From the cell containing the given text, extract its center point as (x, y) coordinate. 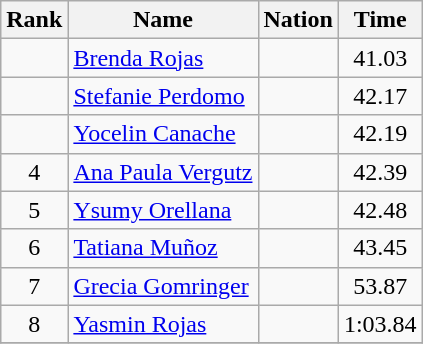
Rank (34, 20)
53.87 (380, 286)
8 (34, 324)
Yocelin Canache (163, 134)
7 (34, 286)
6 (34, 248)
1:03.84 (380, 324)
4 (34, 172)
42.17 (380, 96)
42.39 (380, 172)
Stefanie Perdomo (163, 96)
42.19 (380, 134)
42.48 (380, 210)
Tatiana Muñoz (163, 248)
Name (163, 20)
Brenda Rojas (163, 58)
Time (380, 20)
Yasmin Rojas (163, 324)
Grecia Gomringer (163, 286)
Nation (298, 20)
41.03 (380, 58)
5 (34, 210)
Ana Paula Vergutz (163, 172)
Ysumy Orellana (163, 210)
43.45 (380, 248)
